Determine the (X, Y) coordinate at the center of the cell enclosing the given text.  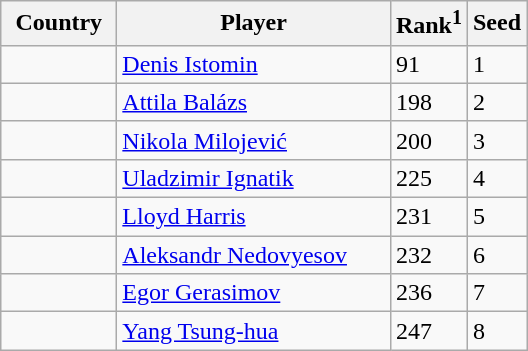
198 (428, 102)
Attila Balázs (254, 102)
Rank1 (428, 24)
2 (496, 102)
200 (428, 140)
232 (428, 255)
Denis Istomin (254, 64)
3 (496, 140)
Uladzimir Ignatik (254, 178)
8 (496, 331)
91 (428, 64)
Seed (496, 24)
Nikola Milojević (254, 140)
231 (428, 217)
4 (496, 178)
Lloyd Harris (254, 217)
7 (496, 293)
236 (428, 293)
Country (59, 24)
225 (428, 178)
5 (496, 217)
6 (496, 255)
Player (254, 24)
Yang Tsung-hua (254, 331)
Egor Gerasimov (254, 293)
Aleksandr Nedovyesov (254, 255)
247 (428, 331)
1 (496, 64)
